For the text-containing cell, return its midpoint in (X, Y) coordinate format. 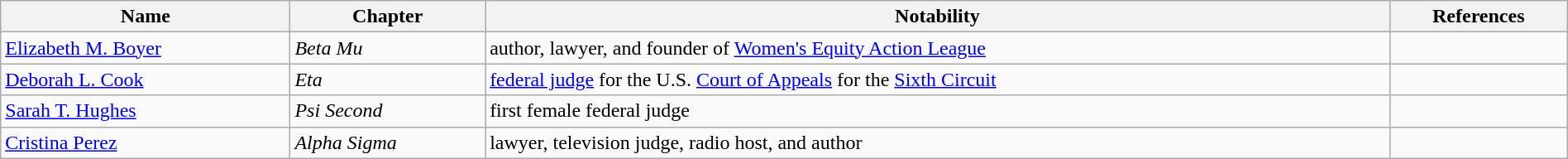
Psi Second (388, 111)
Name (146, 17)
federal judge for the U.S. Court of Appeals for the Sixth Circuit (938, 79)
Beta Mu (388, 48)
Eta (388, 79)
Alpha Sigma (388, 142)
Elizabeth M. Boyer (146, 48)
References (1479, 17)
Sarah T. Hughes (146, 111)
Notability (938, 17)
Cristina Perez (146, 142)
author, lawyer, and founder of Women's Equity Action League (938, 48)
Deborah L. Cook (146, 79)
first female federal judge (938, 111)
Chapter (388, 17)
lawyer, television judge, radio host, and author (938, 142)
